From the cell containing the given text, extract its center point as [x, y] coordinate. 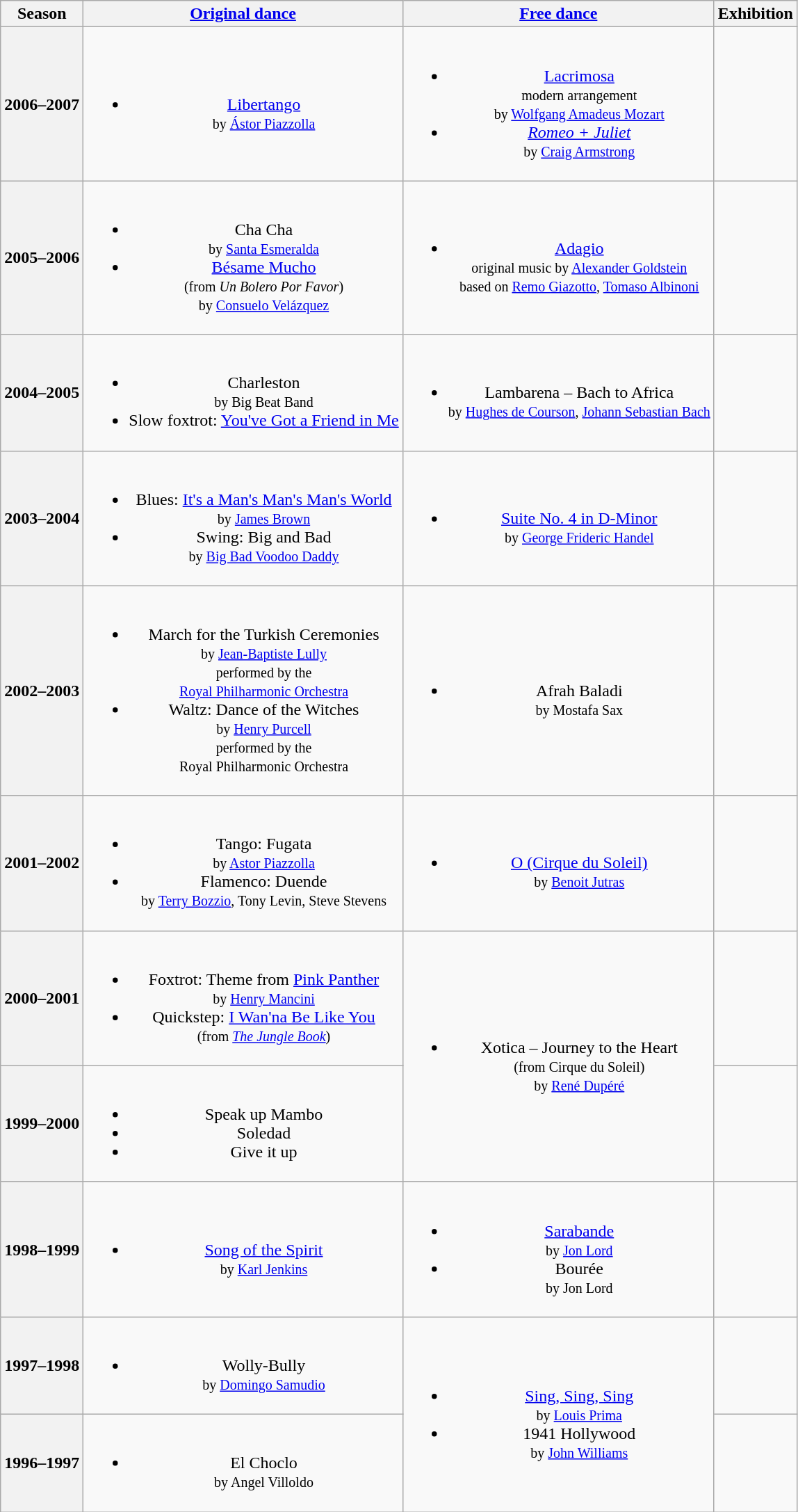
1997–1998 [42, 1365]
Suite No. 4 in D-Minor by George Frideric Handel [558, 518]
Speak up MamboSoledadGive it up [243, 1124]
1996–1997 [42, 1463]
Afrah Baladi by Mostafa Sax [558, 691]
Free dance [558, 14]
1999–2000 [42, 1124]
2004–2005 [42, 392]
Cha Cha by Santa Esmeralda Bésame Mucho (from Un Bolero Por Favor) by Consuelo Velázquez [243, 257]
Tango: Fugata by Astor Piazzolla Flamenco: Duende by Terry Bozzio, Tony Levin, Steve Stevens [243, 863]
1998–1999 [42, 1249]
Lambarena – Bach to Africa by Hughes de Courson, Johann Sebastian Bach [558, 392]
Adagio original music by Alexander Goldstein based on Remo Giazotto, Tomaso Albinoni [558, 257]
Original dance [243, 14]
O (Cirque du Soleil) by Benoit Jutras [558, 863]
Foxtrot: Theme from Pink Panther by Henry Mancini Quickstep: I Wan'na Be Like You (from The Jungle Book) [243, 998]
Song of the Spirit by Karl Jenkins [243, 1249]
Libertango by Ástor Piazzolla [243, 104]
2002–2003 [42, 691]
2005–2006 [42, 257]
Season [42, 14]
El Choclo by Angel Villoldo [243, 1463]
Charleston by Big Beat Band Slow foxtrot: You've Got a Friend in Me [243, 392]
Blues: It's a Man's Man's Man's World by James Brown Swing: Big and Bad by Big Bad Voodoo Daddy [243, 518]
Exhibition [755, 14]
Lacrimosa modern arrangement by Wolfgang Amadeus Mozart Romeo + Juliet by Craig Armstrong [558, 104]
2001–2002 [42, 863]
2006–2007 [42, 104]
Sing, Sing, Sing by Louis Prima 1941 Hollywood by John Williams [558, 1414]
Sarabande by Jon Lord Bourée by Jon Lord [558, 1249]
2000–2001 [42, 998]
Wolly-Bully by Domingo Samudio [243, 1365]
2003–2004 [42, 518]
Xotica – Journey to the Heart (from Cirque du Soleil) by René Dupéré [558, 1056]
